Determine the (X, Y) coordinate at the center of the cell enclosing the given text.  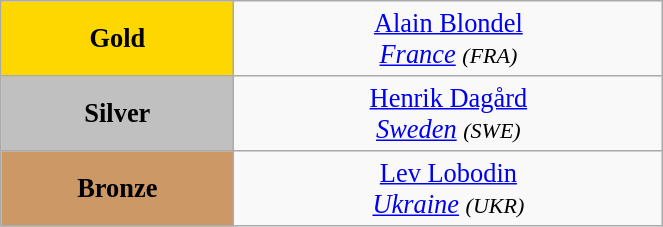
Alain BlondelFrance (FRA) (448, 38)
Henrik DagårdSweden (SWE) (448, 112)
Lev LobodinUkraine (UKR) (448, 188)
Bronze (118, 188)
Silver (118, 112)
Gold (118, 38)
